Detect which cell encompasses the target text, then output its (X, Y) center coordinate. 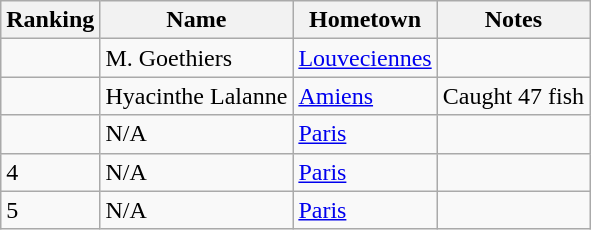
Caught 47 fish (513, 96)
Hyacinthe Lalanne (196, 96)
Louveciennes (365, 58)
Amiens (365, 96)
4 (50, 172)
Name (196, 20)
M. Goethiers (196, 58)
5 (50, 210)
Notes (513, 20)
Ranking (50, 20)
Hometown (365, 20)
